Extract the [x, y] coordinate from the center of the cell holding the provided text.  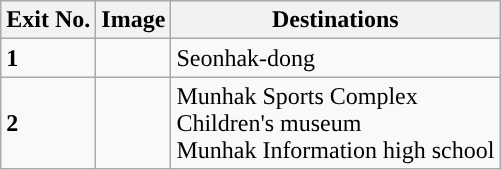
Munhak Sports ComplexChildren's museumMunhak Information high school [336, 123]
Image [134, 20]
2 [48, 123]
Seonhak-dong [336, 58]
Destinations [336, 20]
1 [48, 58]
Exit No. [48, 20]
